Identify which cell holds the provided text, then report its (x, y) central coordinate. 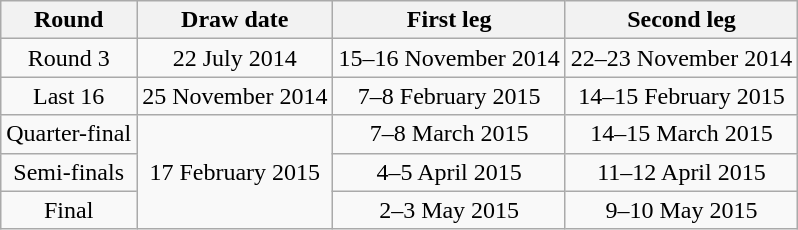
Last 16 (69, 96)
17 February 2015 (235, 172)
9–10 May 2015 (681, 210)
Draw date (235, 20)
Quarter-final (69, 134)
7–8 February 2015 (449, 96)
Round (69, 20)
4–5 April 2015 (449, 172)
Semi-finals (69, 172)
22–23 November 2014 (681, 58)
7–8 March 2015 (449, 134)
Second leg (681, 20)
11–12 April 2015 (681, 172)
Round 3 (69, 58)
15–16 November 2014 (449, 58)
2–3 May 2015 (449, 210)
Final (69, 210)
14–15 February 2015 (681, 96)
25 November 2014 (235, 96)
First leg (449, 20)
22 July 2014 (235, 58)
14–15 March 2015 (681, 134)
